Search for the cell housing the specified text and yield its [x, y] center coordinate. 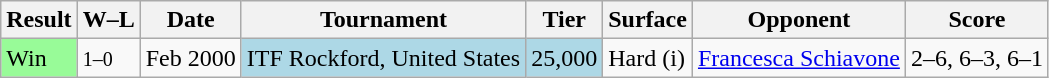
ITF Rockford, United States [383, 58]
1–0 [108, 58]
Tournament [383, 20]
Score [976, 20]
Date [190, 20]
Tier [564, 20]
W–L [108, 20]
Win [39, 58]
2–6, 6–3, 6–1 [976, 58]
Result [39, 20]
Francesca Schiavone [798, 58]
Feb 2000 [190, 58]
Surface [648, 20]
25,000 [564, 58]
Opponent [798, 20]
Hard (i) [648, 58]
